Find where the given text appears and provide that cell's center as (X, Y) coordinate. 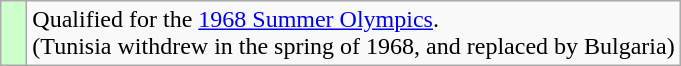
Qualified for the 1968 Summer Olympics.(Tunisia withdrew in the spring of 1968, and replaced by Bulgaria) (354, 34)
